Provide the (x, y) coordinate of the cell's center where the given text is located.  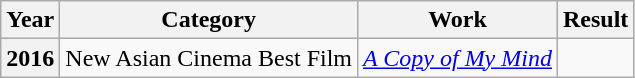
Result (595, 20)
Category (209, 20)
A Copy of My Mind (458, 58)
Year (30, 20)
Work (458, 20)
New Asian Cinema Best Film (209, 58)
2016 (30, 58)
